Return the [X, Y] coordinate for the center point of the cell that contains the specified text.  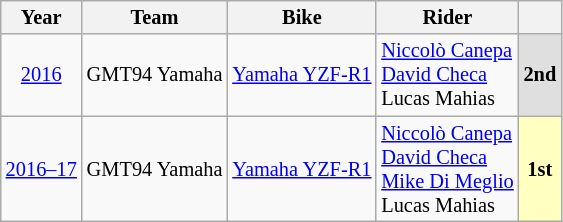
1st [540, 169]
2016–17 [42, 169]
2nd [540, 75]
Bike [302, 17]
Niccolò Canepa David Checa Lucas Mahias [447, 75]
Niccolò Canepa David Checa Mike Di Meglio Lucas Mahias [447, 169]
Rider [447, 17]
2016 [42, 75]
Team [155, 17]
Year [42, 17]
